Return the [X, Y] coordinate for the center point of the cell that contains the specified text.  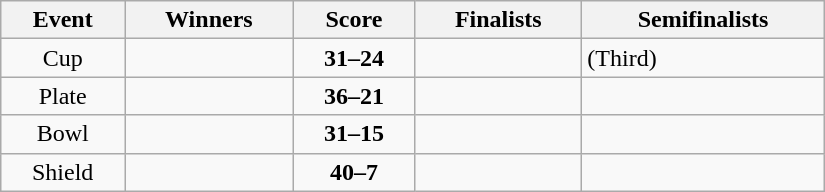
Event [63, 20]
31–24 [354, 58]
Bowl [63, 134]
40–7 [354, 172]
Plate [63, 96]
Cup [63, 58]
Score [354, 20]
Semifinalists [703, 20]
36–21 [354, 96]
Winners [210, 20]
Shield [63, 172]
31–15 [354, 134]
(Third) [703, 58]
Finalists [498, 20]
